Pinpoint the cell where the given text exists, returning its [x, y] midpoint coordinate. 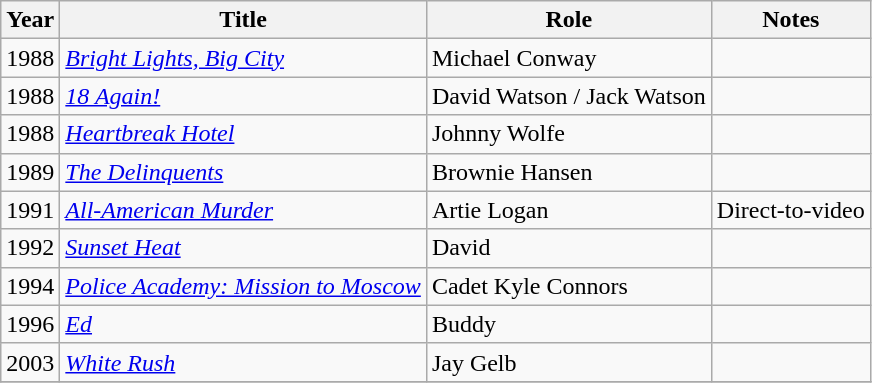
1992 [30, 248]
Year [30, 20]
Jay Gelb [568, 362]
1994 [30, 286]
Michael Conway [568, 58]
2003 [30, 362]
18 Again! [244, 96]
Role [568, 20]
White Rush [244, 362]
Police Academy: Mission to Moscow [244, 286]
Buddy [568, 324]
Title [244, 20]
1996 [30, 324]
Ed [244, 324]
Direct-to-video [790, 210]
1989 [30, 172]
Sunset Heat [244, 248]
Notes [790, 20]
All-American Murder [244, 210]
Johnny Wolfe [568, 134]
David [568, 248]
David Watson / Jack Watson [568, 96]
Heartbreak Hotel [244, 134]
Bright Lights, Big City [244, 58]
Cadet Kyle Connors [568, 286]
1991 [30, 210]
The Delinquents [244, 172]
Brownie Hansen [568, 172]
Artie Logan [568, 210]
